For the text-containing cell, return its midpoint in (X, Y) coordinate format. 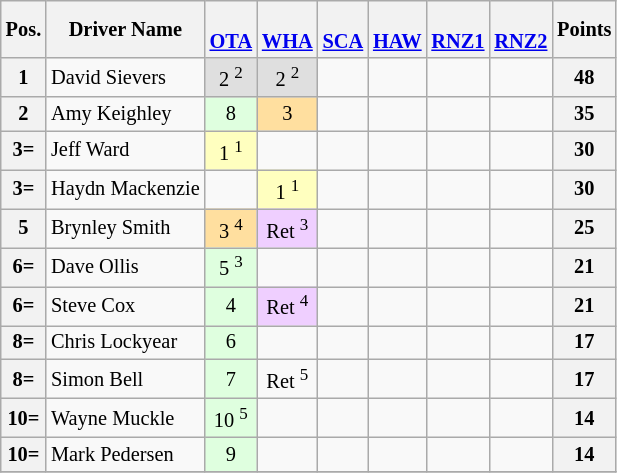
3 4 (231, 228)
Simon Bell (126, 378)
RNZ2 (520, 29)
Dave Ollis (126, 266)
8 (231, 114)
10 5 (231, 418)
6 (231, 342)
OTA (231, 29)
HAW (397, 29)
5 3 (231, 266)
Pos. (24, 29)
Chris Lockyear (126, 342)
3 (288, 114)
Ret 5 (288, 378)
5 (24, 228)
35 (584, 114)
25 (584, 228)
Steve Cox (126, 306)
4 (231, 306)
2 (24, 114)
7 (231, 378)
David Sievers (126, 78)
Ret 4 (288, 306)
Amy Keighley (126, 114)
Ret 3 (288, 228)
Points (584, 29)
9 (231, 454)
Mark Pedersen (126, 454)
RNZ1 (458, 29)
Driver Name (126, 29)
Brynley Smith (126, 228)
Wayne Muckle (126, 418)
1 (24, 78)
Jeff Ward (126, 150)
Haydn Mackenzie (126, 190)
WHA (288, 29)
SCA (343, 29)
48 (584, 78)
